Provide the (x, y) coordinate of the cell's center where the given text is located.  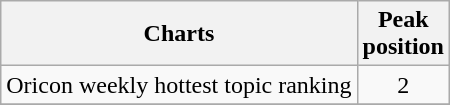
Oricon weekly hottest topic ranking (179, 85)
2 (403, 85)
Peakposition (403, 34)
Charts (179, 34)
